From the cell containing the given text, extract its center point as [x, y] coordinate. 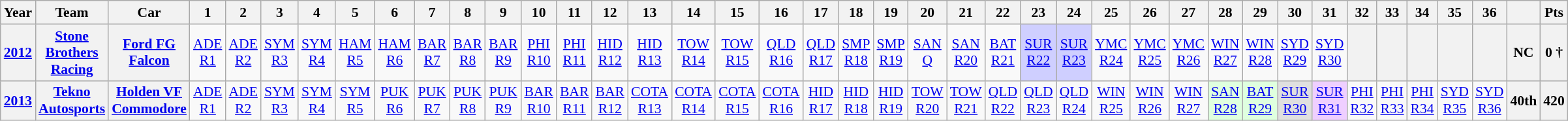
Team [72, 12]
11 [574, 12]
25 [1111, 12]
SMPR19 [890, 52]
19 [890, 12]
3 [279, 12]
SYDR36 [1489, 101]
BARR11 [574, 101]
35 [1455, 12]
QLDR16 [780, 52]
TOWR14 [693, 52]
QLDR24 [1074, 101]
SYMR5 [355, 101]
COTAR13 [650, 101]
31 [1330, 12]
0 † [1554, 52]
HIDR12 [609, 52]
PHIR11 [574, 52]
SMPR18 [856, 52]
2 [243, 12]
2013 [18, 101]
23 [1038, 12]
NC [1523, 52]
QLDR17 [821, 52]
6 [394, 12]
12 [609, 12]
HAMR5 [355, 52]
YMCR25 [1150, 52]
HAMR6 [394, 52]
BARR7 [432, 52]
HIDR13 [650, 52]
COTAR14 [693, 101]
SURR23 [1074, 52]
4 [317, 12]
WINR28 [1259, 52]
1 [208, 12]
SYDR30 [1330, 52]
2012 [18, 52]
QLDR23 [1038, 101]
10 [539, 12]
Pts [1554, 12]
BATR21 [1003, 52]
YMCR26 [1189, 52]
420 [1554, 101]
HIDR19 [890, 101]
WINR25 [1111, 101]
SANQ [928, 52]
SYDR35 [1455, 101]
BARR9 [504, 52]
PHIR34 [1422, 101]
20 [928, 12]
SANR28 [1225, 101]
24 [1074, 12]
TOWR15 [737, 52]
34 [1422, 12]
PUKR6 [394, 101]
PUKR9 [504, 101]
QLDR22 [1003, 101]
40th [1523, 101]
Ford FG Falcon [149, 52]
BATR29 [1259, 101]
HIDR17 [821, 101]
17 [821, 12]
TOWR21 [966, 101]
BARR12 [609, 101]
BARR8 [467, 52]
COTAR16 [780, 101]
21 [966, 12]
29 [1259, 12]
BARR10 [539, 101]
33 [1392, 12]
Stone Brothers Racing [72, 52]
YMCR24 [1111, 52]
7 [432, 12]
SURR30 [1295, 101]
SANR20 [966, 52]
28 [1225, 12]
PUKR7 [432, 101]
PHIR10 [539, 52]
13 [650, 12]
16 [780, 12]
32 [1362, 12]
22 [1003, 12]
14 [693, 12]
WINR26 [1150, 101]
9 [504, 12]
PUKR8 [467, 101]
30 [1295, 12]
Tekno Autosports [72, 101]
SURR31 [1330, 101]
Car [149, 12]
36 [1489, 12]
15 [737, 12]
PHIR32 [1362, 101]
TOWR20 [928, 101]
COTAR15 [737, 101]
Holden VF Commodore [149, 101]
5 [355, 12]
PHIR33 [1392, 101]
SYDR29 [1295, 52]
18 [856, 12]
26 [1150, 12]
HIDR18 [856, 101]
27 [1189, 12]
SURR22 [1038, 52]
Year [18, 12]
8 [467, 12]
